Return [x, y] of the center of cell containing provided text 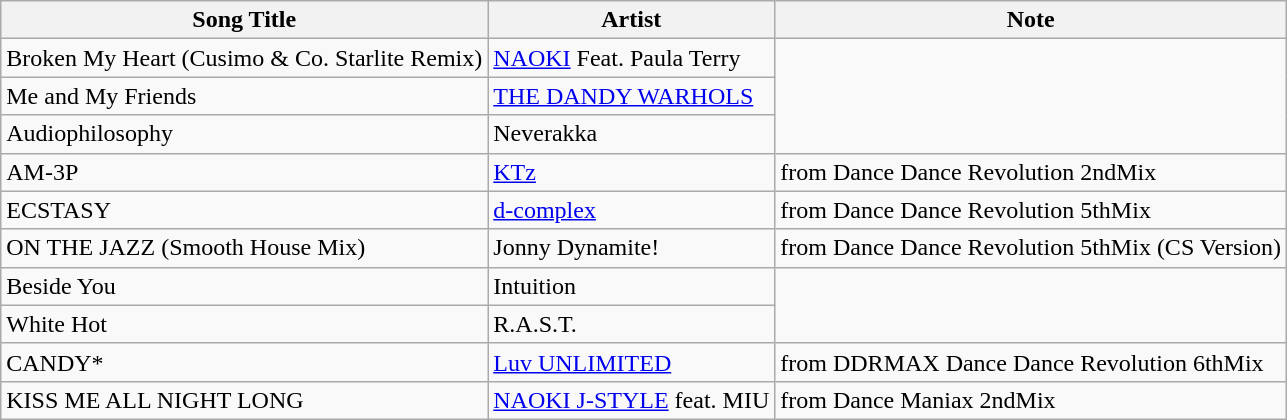
Neverakka [632, 134]
KISS ME ALL NIGHT LONG [244, 400]
ON THE JAZZ (Smooth House Mix) [244, 248]
Broken My Heart (Cusimo & Co. Starlite Remix) [244, 58]
from Dance Dance Revolution 2ndMix [1031, 172]
NAOKI Feat. Paula Terry [632, 58]
from DDRMAX Dance Dance Revolution 6thMix [1031, 362]
Me and My Friends [244, 96]
Note [1031, 20]
White Hot [244, 324]
KTz [632, 172]
Artist [632, 20]
Luv UNLIMITED [632, 362]
CANDY* [244, 362]
AM-3P [244, 172]
d-complex [632, 210]
THE DANDY WARHOLS [632, 96]
from Dance Maniax 2ndMix [1031, 400]
ECSTASY [244, 210]
Song Title [244, 20]
Beside You [244, 286]
from Dance Dance Revolution 5thMix [1031, 210]
Jonny Dynamite! [632, 248]
R.A.S.T. [632, 324]
from Dance Dance Revolution 5thMix (CS Version) [1031, 248]
Intuition [632, 286]
NAOKI J-STYLE feat. MIU [632, 400]
Audiophilosophy [244, 134]
